Find where the given text appears and provide that cell's center as [X, Y] coordinate. 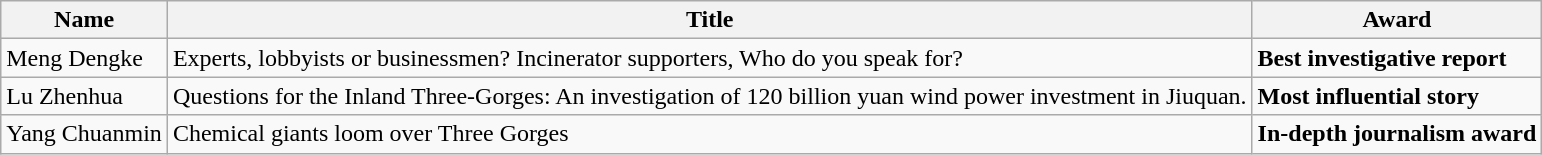
Experts, lobbyists or businessmen? Incinerator supporters, Who do you speak for? [710, 58]
Most influential story [1397, 96]
Chemical giants loom over Three Gorges [710, 134]
Lu Zhenhua [84, 96]
Yang Chuanmin [84, 134]
Award [1397, 20]
Title [710, 20]
Meng Dengke [84, 58]
Questions for the Inland Three-Gorges: An investigation of 120 billion yuan wind power investment in Jiuquan. [710, 96]
In-depth journalism award [1397, 134]
Name [84, 20]
Best investigative report [1397, 58]
